Return the (X, Y) coordinate for the center point of the cell that contains the specified text.  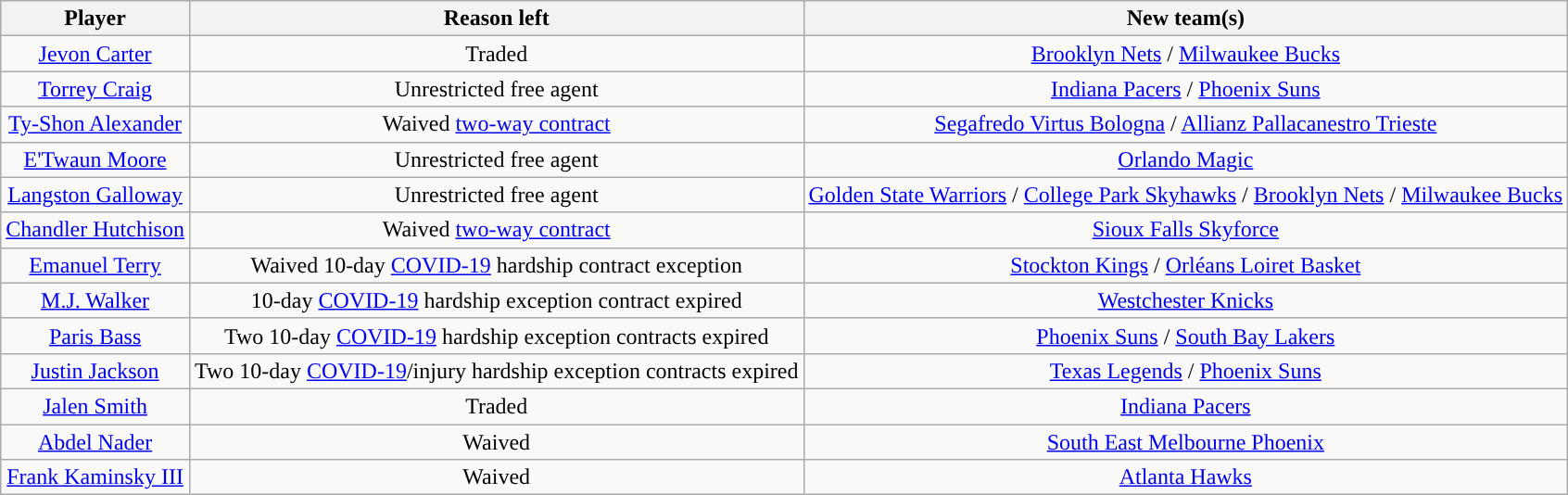
Torrey Craig (95, 89)
Orlando Magic (1186, 159)
Ty-Shon Alexander (95, 124)
E'Twaun Moore (95, 159)
Golden State Warriors / College Park Skyhawks / Brooklyn Nets / Milwaukee Bucks (1186, 195)
Chandler Hutchison (95, 230)
Justin Jackson (95, 371)
Two 10-day COVID-19/injury hardship exception contracts expired (497, 371)
Abdel Nader (95, 442)
Jalen Smith (95, 406)
Segafredo Virtus Bologna / Allianz Pallacanestro Trieste (1186, 124)
South East Melbourne Phoenix (1186, 442)
Sioux Falls Skyforce (1186, 230)
Texas Legends / Phoenix Suns (1186, 371)
Frank Kaminsky III (95, 477)
Langston Galloway (95, 195)
M.J. Walker (95, 300)
Paris Bass (95, 336)
Waived 10-day COVID-19 hardship contract exception (497, 265)
Two 10-day COVID-19 hardship exception contracts expired (497, 336)
Stockton Kings / Orléans Loiret Basket (1186, 265)
10-day COVID-19 hardship exception contract expired (497, 300)
Phoenix Suns / South Bay Lakers (1186, 336)
Emanuel Terry (95, 265)
New team(s) (1186, 19)
Jevon Carter (95, 54)
Player (95, 19)
Westchester Knicks (1186, 300)
Brooklyn Nets / Milwaukee Bucks (1186, 54)
Indiana Pacers / Phoenix Suns (1186, 89)
Atlanta Hawks (1186, 477)
Reason left (497, 19)
Indiana Pacers (1186, 406)
